Provide the (x, y) coordinate of the cell's center where the given text is located.  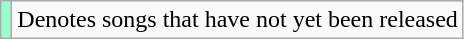
Denotes songs that have not yet been released (238, 20)
